From the cell containing the given text, extract its center point as [x, y] coordinate. 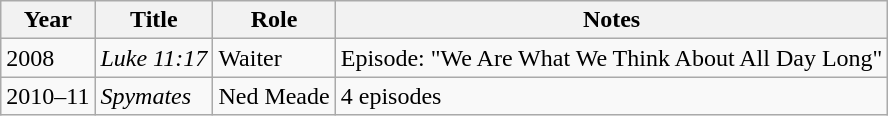
4 episodes [612, 96]
2010–11 [48, 96]
Notes [612, 20]
2008 [48, 58]
Year [48, 20]
Ned Meade [274, 96]
Role [274, 20]
Episode: "We Are What We Think About All Day Long" [612, 58]
Waiter [274, 58]
Spymates [154, 96]
Title [154, 20]
Luke 11:17 [154, 58]
